Search for the cell housing the specified text and yield its (x, y) center coordinate. 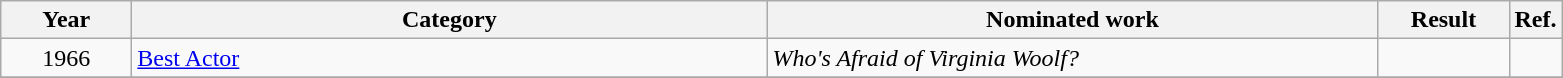
Year (66, 20)
Best Actor (450, 58)
Who's Afraid of Virginia Woolf? (1072, 58)
1966 (66, 58)
Nominated work (1072, 20)
Result (1444, 20)
Category (450, 20)
Ref. (1536, 20)
